Find where the given text appears and provide that cell's center as [x, y] coordinate. 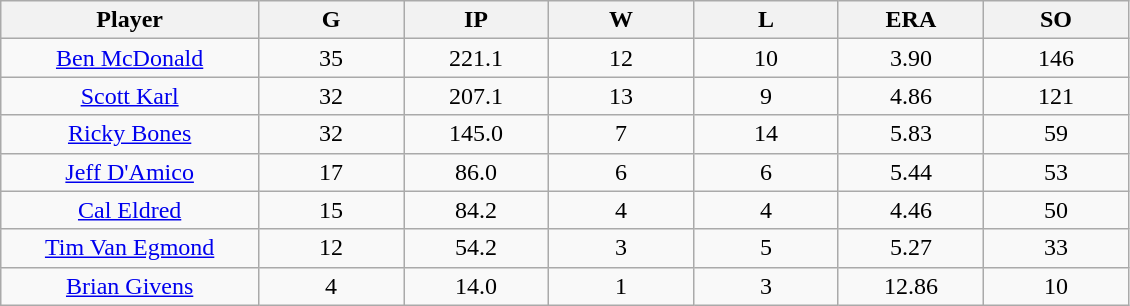
207.1 [476, 96]
33 [1056, 248]
14 [766, 134]
84.2 [476, 210]
G [332, 20]
SO [1056, 20]
5.44 [910, 172]
4.46 [910, 210]
13 [620, 96]
14.0 [476, 286]
Cal Eldred [130, 210]
Scott Karl [130, 96]
12.86 [910, 286]
Tim Van Egmond [130, 248]
7 [620, 134]
86.0 [476, 172]
Ben McDonald [130, 58]
1 [620, 286]
9 [766, 96]
50 [1056, 210]
35 [332, 58]
53 [1056, 172]
15 [332, 210]
59 [1056, 134]
IP [476, 20]
L [766, 20]
W [620, 20]
17 [332, 172]
5.27 [910, 248]
5.83 [910, 134]
Ricky Bones [130, 134]
146 [1056, 58]
121 [1056, 96]
54.2 [476, 248]
Brian Givens [130, 286]
Jeff D'Amico [130, 172]
221.1 [476, 58]
145.0 [476, 134]
5 [766, 248]
3.90 [910, 58]
4.86 [910, 96]
ERA [910, 20]
Player [130, 20]
